Identify which cell holds the provided text, then report its (x, y) central coordinate. 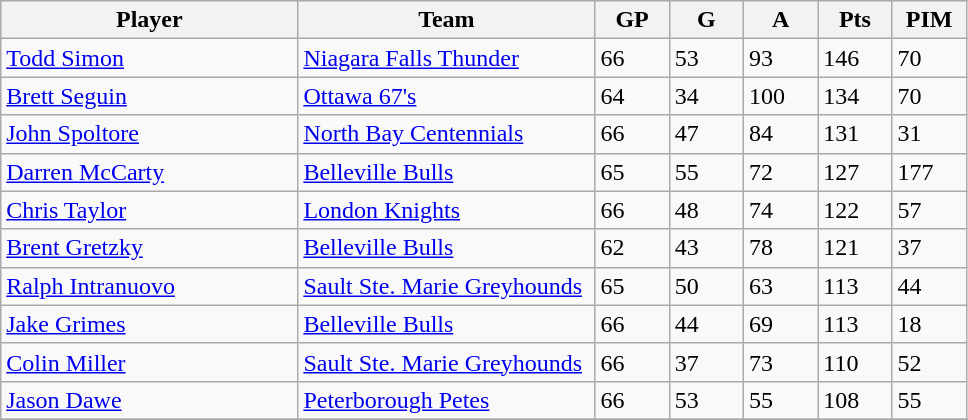
Brett Seguin (150, 96)
84 (780, 134)
PIM (929, 20)
Ralph Intranuovo (150, 286)
John Spoltore (150, 134)
48 (706, 210)
Brent Gretzky (150, 248)
52 (929, 362)
69 (780, 324)
127 (855, 172)
73 (780, 362)
Todd Simon (150, 58)
57 (929, 210)
108 (855, 400)
G (706, 20)
62 (632, 248)
Colin Miller (150, 362)
Niagara Falls Thunder (446, 58)
34 (706, 96)
Player (150, 20)
18 (929, 324)
100 (780, 96)
131 (855, 134)
72 (780, 172)
146 (855, 58)
177 (929, 172)
63 (780, 286)
Ottawa 67's (446, 96)
110 (855, 362)
Darren McCarty (150, 172)
64 (632, 96)
GP (632, 20)
134 (855, 96)
Chris Taylor (150, 210)
Pts (855, 20)
74 (780, 210)
North Bay Centennials (446, 134)
Peterborough Petes (446, 400)
47 (706, 134)
Team (446, 20)
93 (780, 58)
122 (855, 210)
78 (780, 248)
121 (855, 248)
A (780, 20)
31 (929, 134)
50 (706, 286)
London Knights (446, 210)
Jake Grimes (150, 324)
Jason Dawe (150, 400)
43 (706, 248)
